Capture the cell that displays the provided text and extract its [x, y] central coordinate. 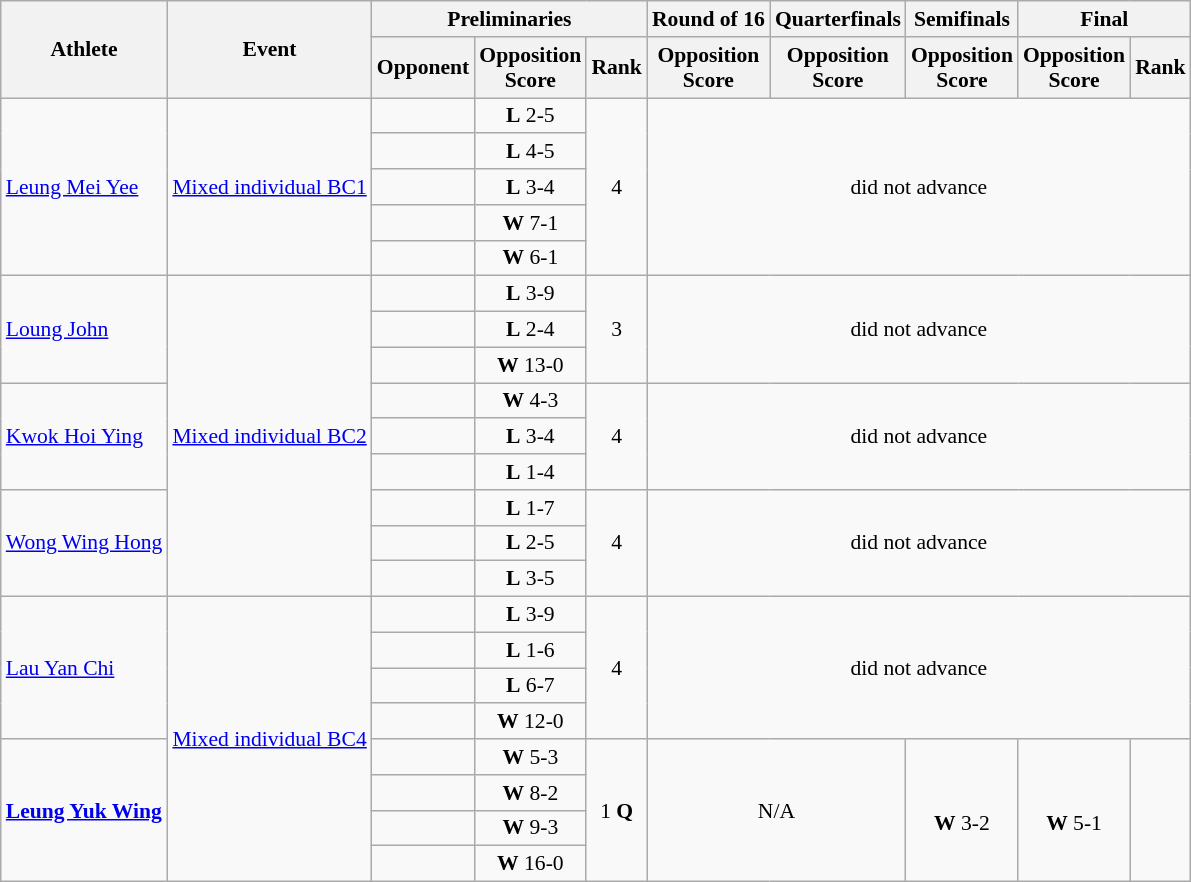
W 12-0 [530, 722]
Event [269, 50]
L 1-6 [530, 650]
Leung Yuk Wing [84, 810]
W 5-1 [1074, 810]
W 5-3 [530, 757]
Mixed individual BC4 [269, 740]
Leung Mei Yee [84, 187]
Opponent [424, 68]
Final [1104, 19]
W 8-2 [530, 793]
N/A [776, 810]
W 7-1 [530, 223]
L 2-4 [530, 330]
W 6-1 [530, 258]
Round of 16 [708, 19]
Semifinals [962, 19]
Lau Yan Chi [84, 668]
Athlete [84, 50]
L 3-5 [530, 579]
Mixed individual BC1 [269, 187]
W 3-2 [962, 810]
L 4-5 [530, 152]
W 4-3 [530, 401]
Kwok Hoi Ying [84, 436]
W 16-0 [530, 864]
W 13-0 [530, 365]
W 9-3 [530, 828]
L 1-7 [530, 508]
3 [616, 330]
Loung John [84, 330]
L 6-7 [530, 686]
Quarterfinals [838, 19]
L 1-4 [530, 472]
1 Q [616, 810]
Preliminaries [510, 19]
Mixed individual BC2 [269, 436]
Wong Wing Hong [84, 544]
